Find where the given text appears and provide that cell's center as (x, y) coordinate. 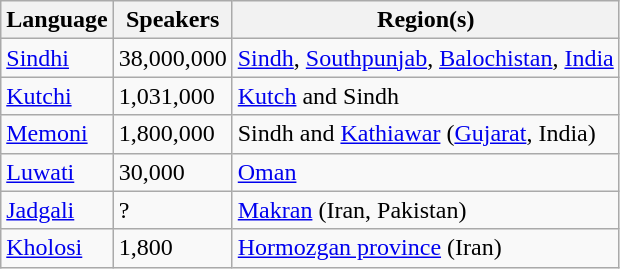
Jadgali (57, 210)
Luwati (57, 172)
1,800,000 (172, 134)
Hormozgan province (Iran) (426, 248)
Sindh, Southpunjab, Balochistan, India (426, 58)
Region(s) (426, 20)
Sindh and Kathiawar (Gujarat, India) (426, 134)
1,800 (172, 248)
Speakers (172, 20)
Oman (426, 172)
Sindhi (57, 58)
Kholosi (57, 248)
? (172, 210)
Kutch and Sindh (426, 96)
Memoni (57, 134)
1,031,000 (172, 96)
Language (57, 20)
30,000 (172, 172)
38,000,000 (172, 58)
Kutchi (57, 96)
Makran (Iran, Pakistan) (426, 210)
